Output the [X, Y] coordinate of the center of the cell containing the given text.  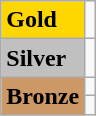
Gold [43, 20]
Bronze [43, 96]
Silver [43, 58]
